Detect which cell encompasses the target text, then output its [X, Y] center coordinate. 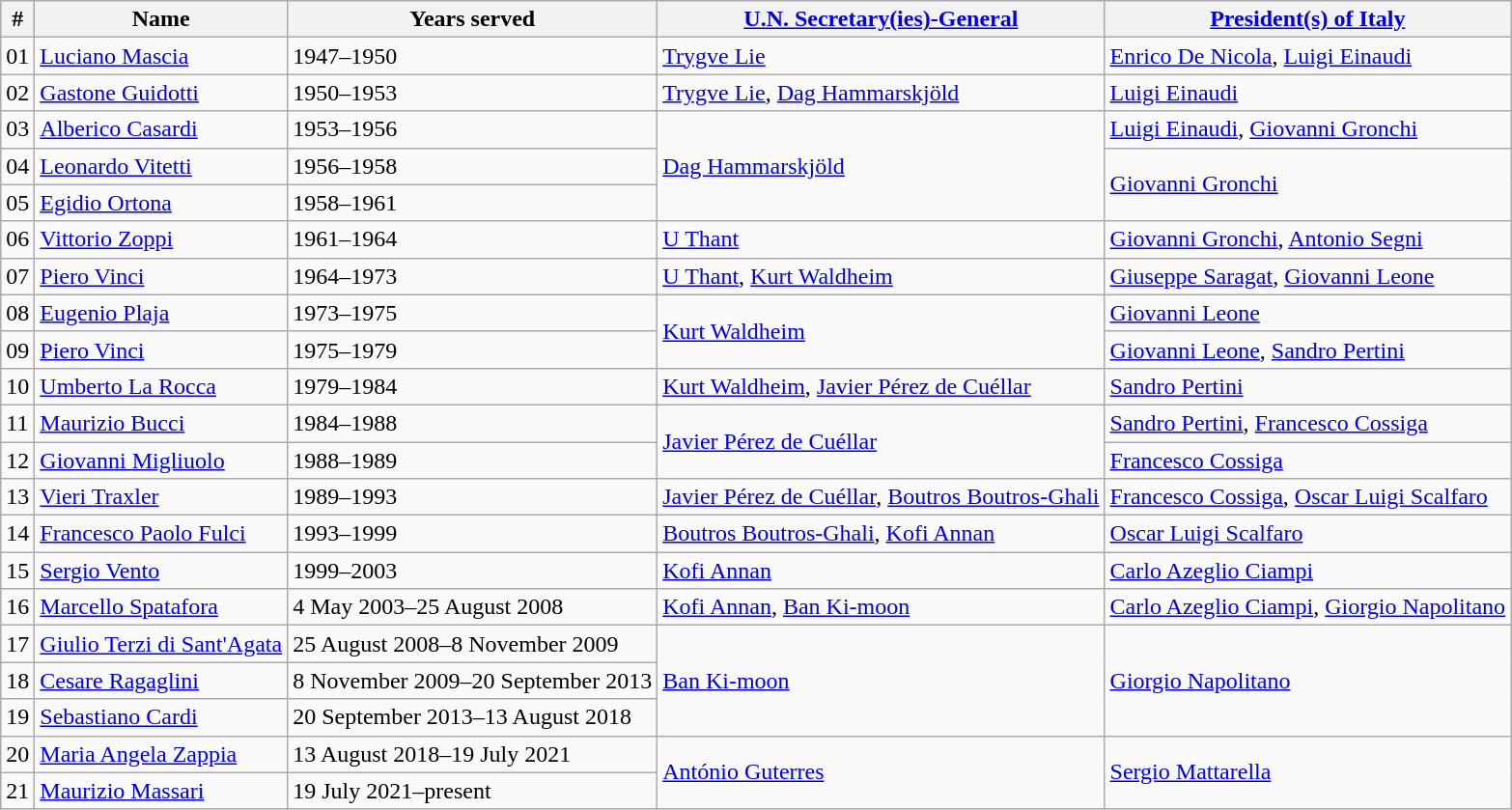
Leonardo Vitetti [161, 166]
Luigi Einaudi [1307, 93]
Years served [473, 19]
21 [17, 791]
13 August 2018–19 July 2021 [473, 754]
08 [17, 313]
Enrico De Nicola, Luigi Einaudi [1307, 56]
President(s) of Italy [1307, 19]
1984–1988 [473, 423]
20 September 2013–13 August 2018 [473, 717]
1975–1979 [473, 349]
Javier Pérez de Cuéllar [881, 441]
25 August 2008–8 November 2009 [473, 644]
Giovanni Gronchi [1307, 184]
16 [17, 607]
Cesare Ragaglini [161, 681]
4 May 2003–25 August 2008 [473, 607]
Giuseppe Saragat, Giovanni Leone [1307, 276]
1979–1984 [473, 386]
Kurt Waldheim, Javier Pérez de Cuéllar [881, 386]
Giovanni Gronchi, Antonio Segni [1307, 239]
1958–1961 [473, 203]
1961–1964 [473, 239]
07 [17, 276]
Giulio Terzi di Sant'Agata [161, 644]
1956–1958 [473, 166]
03 [17, 129]
1993–1999 [473, 534]
Maurizio Massari [161, 791]
01 [17, 56]
1988–1989 [473, 461]
Maurizio Bucci [161, 423]
1947–1950 [473, 56]
Giovanni Leone [1307, 313]
Vieri Traxler [161, 497]
Umberto La Rocca [161, 386]
Francesco Paolo Fulci [161, 534]
06 [17, 239]
Kofi Annan [881, 571]
19 July 2021–present [473, 791]
Eugenio Plaja [161, 313]
Carlo Azeglio Ciampi, Giorgio Napolitano [1307, 607]
Oscar Luigi Scalfaro [1307, 534]
Egidio Ortona [161, 203]
Luciano Mascia [161, 56]
António Guterres [881, 772]
# [17, 19]
Gastone Guidotti [161, 93]
1964–1973 [473, 276]
Kurt Waldheim [881, 331]
1999–2003 [473, 571]
Alberico Casardi [161, 129]
U Thant [881, 239]
Sergio Mattarella [1307, 772]
10 [17, 386]
17 [17, 644]
Maria Angela Zappia [161, 754]
Trygve Lie, Dag Hammarskjöld [881, 93]
12 [17, 461]
Giorgio Napolitano [1307, 681]
04 [17, 166]
Carlo Azeglio Ciampi [1307, 571]
Name [161, 19]
Sebastiano Cardi [161, 717]
Kofi Annan, Ban Ki-moon [881, 607]
1953–1956 [473, 129]
05 [17, 203]
Dag Hammarskjöld [881, 166]
Sergio Vento [161, 571]
02 [17, 93]
Giovanni Leone, Sandro Pertini [1307, 349]
U Thant, Kurt Waldheim [881, 276]
20 [17, 754]
Francesco Cossiga [1307, 461]
Marcello Spatafora [161, 607]
Trygve Lie [881, 56]
1950–1953 [473, 93]
Vittorio Zoppi [161, 239]
Francesco Cossiga, Oscar Luigi Scalfaro [1307, 497]
8 November 2009–20 September 2013 [473, 681]
Boutros Boutros-Ghali, Kofi Annan [881, 534]
15 [17, 571]
Giovanni Migliuolo [161, 461]
19 [17, 717]
1989–1993 [473, 497]
1973–1975 [473, 313]
18 [17, 681]
14 [17, 534]
09 [17, 349]
Ban Ki-moon [881, 681]
U.N. Secretary(ies)-General [881, 19]
Javier Pérez de Cuéllar, Boutros Boutros-Ghali [881, 497]
Sandro Pertini, Francesco Cossiga [1307, 423]
11 [17, 423]
Sandro Pertini [1307, 386]
Luigi Einaudi, Giovanni Gronchi [1307, 129]
13 [17, 497]
